Capture the cell that displays the provided text and extract its [X, Y] central coordinate. 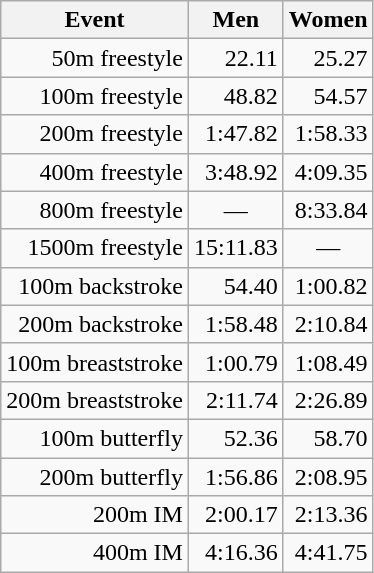
54.57 [328, 96]
1:58.33 [328, 134]
15:11.83 [236, 248]
100m freestyle [95, 96]
4:09.35 [328, 172]
1:56.86 [236, 477]
22.11 [236, 58]
2:11.74 [236, 400]
48.82 [236, 96]
200m freestyle [95, 134]
1:08.49 [328, 362]
200m butterfly [95, 477]
50m freestyle [95, 58]
1:47.82 [236, 134]
54.40 [236, 286]
Women [328, 20]
100m backstroke [95, 286]
4:16.36 [236, 553]
Event [95, 20]
1:58.48 [236, 324]
4:41.75 [328, 553]
2:26.89 [328, 400]
800m freestyle [95, 210]
100m breaststroke [95, 362]
1:00.82 [328, 286]
200m IM [95, 515]
8:33.84 [328, 210]
2:08.95 [328, 477]
100m butterfly [95, 438]
3:48.92 [236, 172]
400m IM [95, 553]
400m freestyle [95, 172]
2:00.17 [236, 515]
1500m freestyle [95, 248]
25.27 [328, 58]
200m breaststroke [95, 400]
200m backstroke [95, 324]
52.36 [236, 438]
2:13.36 [328, 515]
Men [236, 20]
58.70 [328, 438]
1:00.79 [236, 362]
2:10.84 [328, 324]
